From the cell containing the given text, extract its center point as [X, Y] coordinate. 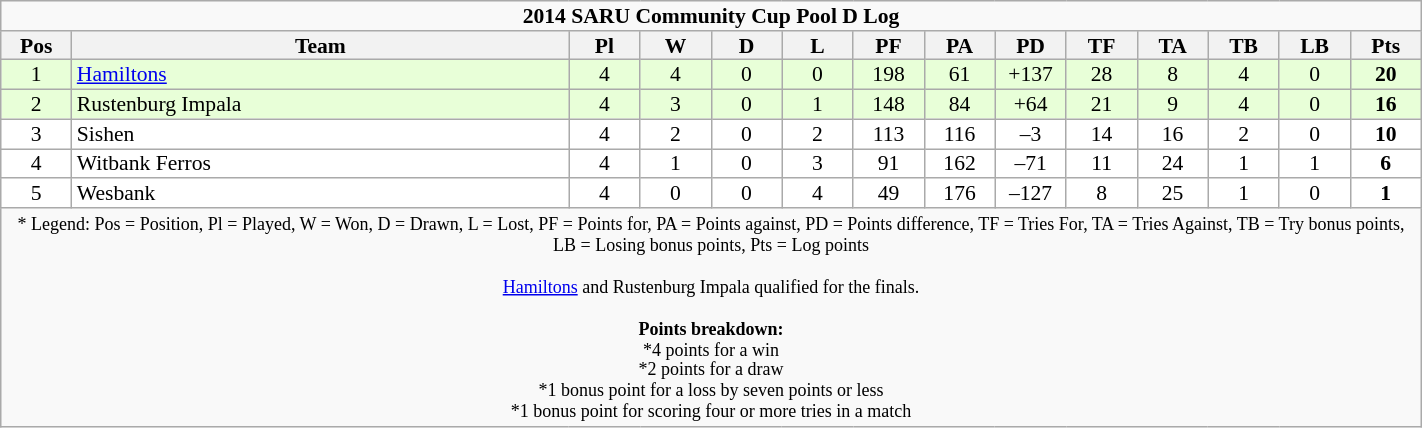
176 [960, 193]
TF [1102, 46]
9 [1172, 105]
148 [888, 105]
TA [1172, 46]
91 [888, 164]
–3 [1030, 134]
PA [960, 46]
W [676, 46]
6 [1386, 164]
L [818, 46]
24 [1172, 164]
21 [1102, 105]
LB [1314, 46]
+137 [1030, 75]
Rustenburg Impala [320, 105]
11 [1102, 164]
Pos [36, 46]
5 [36, 193]
–127 [1030, 193]
10 [1386, 134]
PD [1030, 46]
25 [1172, 193]
Pl [604, 46]
14 [1102, 134]
Team [320, 46]
113 [888, 134]
116 [960, 134]
61 [960, 75]
84 [960, 105]
+64 [1030, 105]
Witbank Ferros [320, 164]
198 [888, 75]
D [746, 46]
28 [1102, 75]
Wesbank [320, 193]
162 [960, 164]
20 [1386, 75]
PF [888, 46]
Hamiltons [320, 75]
2014 SARU Community Cup Pool D Log [711, 16]
TB [1244, 46]
Sishen [320, 134]
49 [888, 193]
–71 [1030, 164]
Pts [1386, 46]
